Output the [X, Y] coordinate of the center of the cell containing the given text.  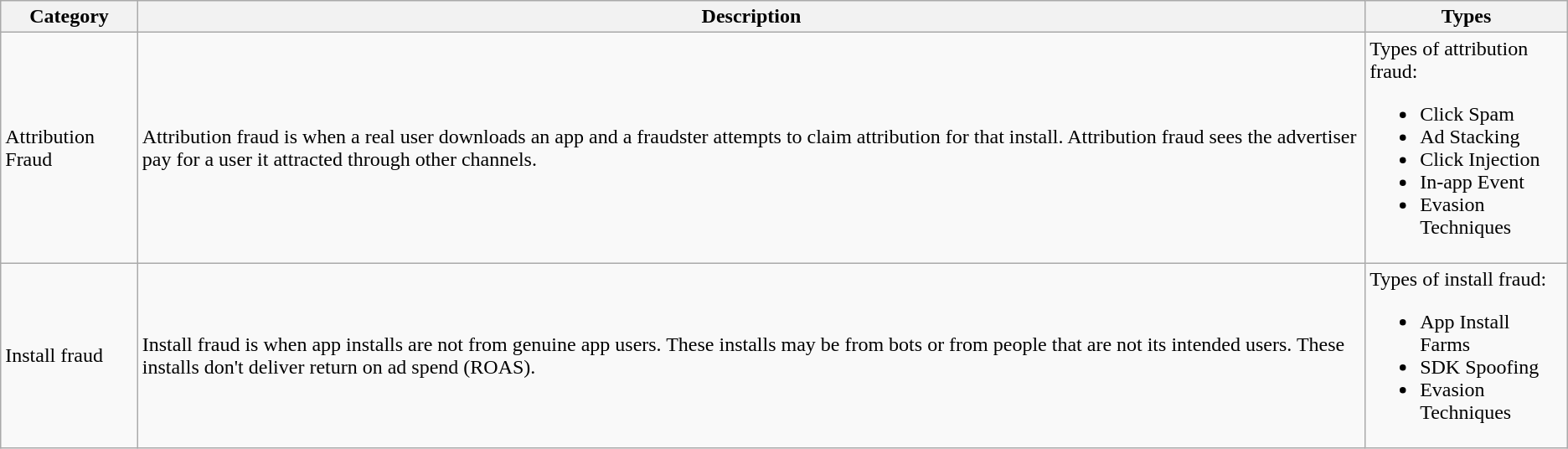
Install fraud [70, 355]
Types [1467, 17]
Types of install fraud:App Install FarmsSDK SpoofingEvasion Techniques [1467, 355]
Category [70, 17]
Description [750, 17]
Attribution Fraud [70, 147]
Types of attribution fraud:Click SpamAd StackingClick InjectionIn-app EventEvasion Techniques [1467, 147]
